Return the [X, Y] coordinate for the center point of the cell that contains the specified text.  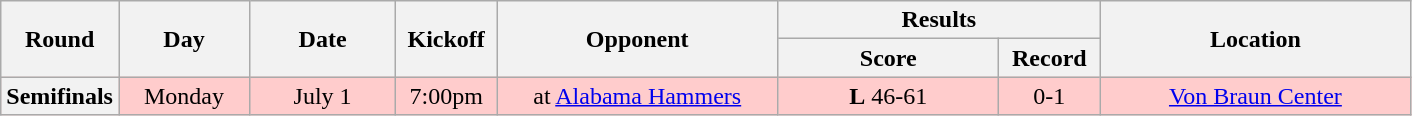
Day [184, 39]
July 1 [323, 96]
L 46-61 [888, 96]
Opponent [638, 39]
Results [939, 20]
Score [888, 58]
7:00pm [446, 96]
Semifinals [60, 96]
Date [323, 39]
Von Braun Center [1256, 96]
Monday [184, 96]
Location [1256, 39]
Record [1050, 58]
Kickoff [446, 39]
at Alabama Hammers [638, 96]
Round [60, 39]
0-1 [1050, 96]
